Return (x, y) of the center of cell containing provided text 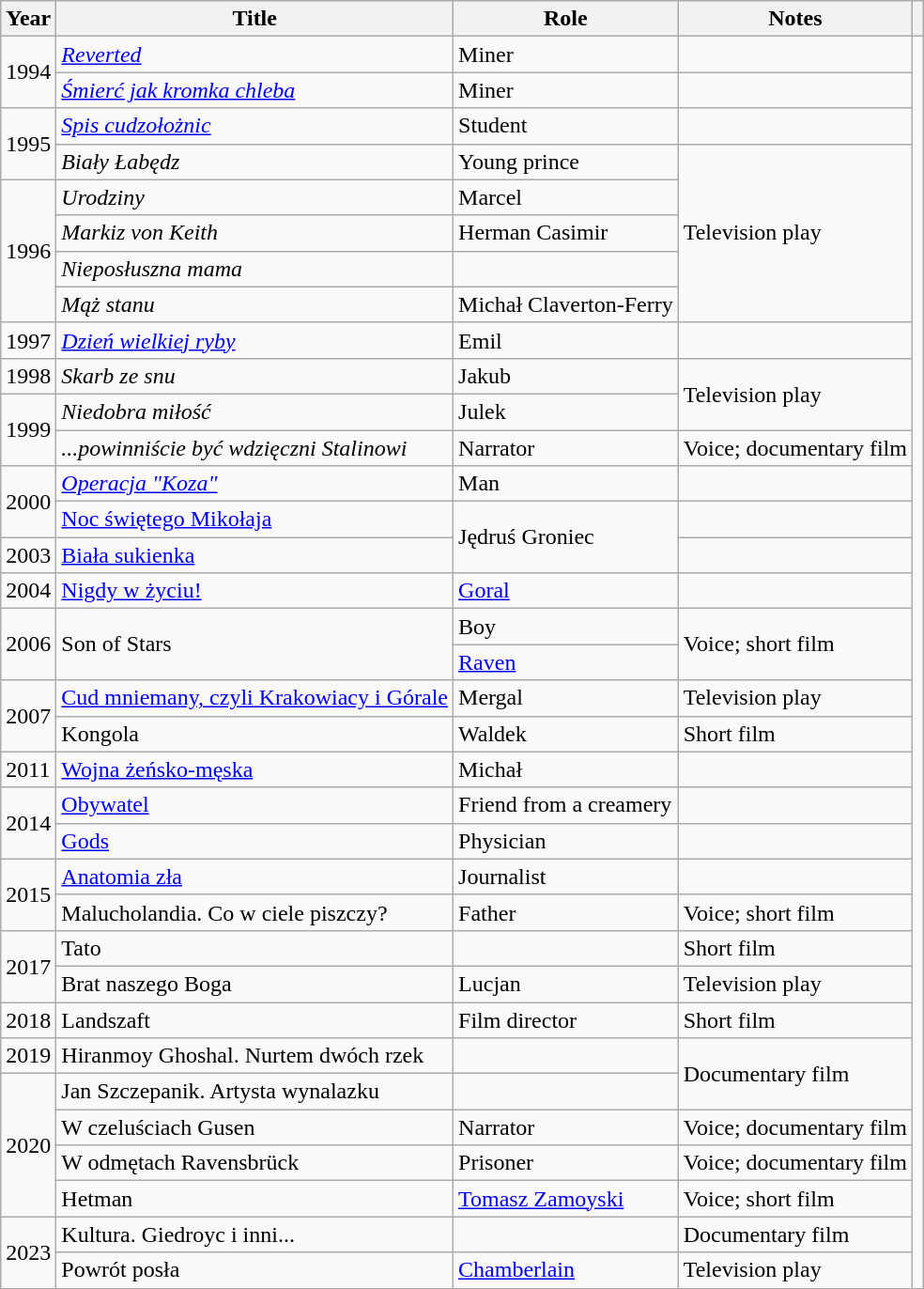
Urodziny (255, 197)
Prisoner (566, 1163)
Wojna żeńsko-męska (255, 769)
Gods (255, 841)
Chamberlain (566, 1270)
Year (28, 19)
Julek (566, 412)
2020 (28, 1145)
Nigdy w życiu! (255, 591)
Hetman (255, 1199)
Son of Stars (255, 644)
Nieposłuszna mama (255, 269)
Śmierć jak kromka chleba (255, 90)
1997 (28, 340)
2000 (28, 502)
Mąż stanu (255, 304)
2019 (28, 1056)
Michał (566, 769)
Obywatel (255, 805)
Spis cudzołożnic (255, 126)
Reverted (255, 54)
Marcel (566, 197)
1995 (28, 144)
1994 (28, 72)
Kultura. Giedroyc i inni... (255, 1235)
2023 (28, 1252)
Tomasz Zamoyski (566, 1199)
W odmętach Ravensbrück (255, 1163)
Michał Claverton-Ferry (566, 304)
Landszaft (255, 1019)
Biały Łabędz (255, 162)
2007 (28, 716)
Tato (255, 948)
Markiz von Keith (255, 233)
Mergal (566, 698)
Boy (566, 627)
Father (566, 912)
1998 (28, 376)
Notes (794, 19)
Journalist (566, 877)
...powinniście być wdzięczni Stalinowi (255, 448)
Physician (566, 841)
Biała sukienka (255, 555)
Young prince (566, 162)
Emil (566, 340)
Jakub (566, 376)
Powrót posła (255, 1270)
Goral (566, 591)
Jan Szczepanik. Artysta wynalazku (255, 1092)
Hiranmoy Ghoshal. Nurtem dwóch rzek (255, 1056)
Anatomia zła (255, 877)
Operacja "Koza" (255, 484)
2015 (28, 894)
2014 (28, 823)
Film director (566, 1019)
Student (566, 126)
Waldek (566, 734)
Man (566, 484)
Malucholandia. Co w ciele piszczy? (255, 912)
2017 (28, 966)
W czeluściach Gusen (255, 1127)
Title (255, 19)
2006 (28, 644)
1999 (28, 429)
2011 (28, 769)
2004 (28, 591)
2003 (28, 555)
Niedobra miłość (255, 412)
Skarb ze snu (255, 376)
Kongola (255, 734)
Cud mniemany, czyli Krakowiacy i Górale (255, 698)
Friend from a creamery (566, 805)
Brat naszego Boga (255, 984)
Lucjan (566, 984)
Dzień wielkiej ryby (255, 340)
1996 (28, 251)
Jędruś Groniec (566, 537)
2018 (28, 1019)
Herman Casimir (566, 233)
Role (566, 19)
Raven (566, 662)
Noc świętego Mikołaja (255, 520)
